For the text-containing cell, return its midpoint in (x, y) coordinate format. 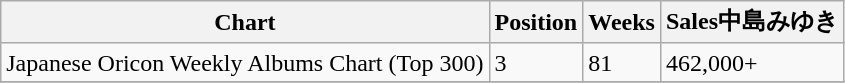
462,000+ (752, 62)
Japanese Oricon Weekly Albums Chart (Top 300) (245, 62)
81 (622, 62)
Sales中島みゆき (752, 22)
Position (536, 22)
3 (536, 62)
Weeks (622, 22)
Chart (245, 22)
